Extract the (x, y) coordinate from the center of the cell holding the provided text.  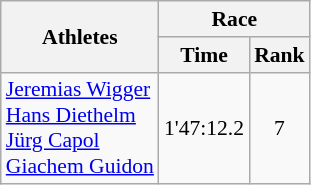
Rank (280, 55)
1'47:12.2 (204, 128)
Race (234, 19)
Athletes (80, 36)
Time (204, 55)
7 (280, 128)
Jeremias WiggerHans DiethelmJürg CapolGiachem Guidon (80, 128)
